Extract the [X, Y] coordinate from the center of the cell holding the provided text.  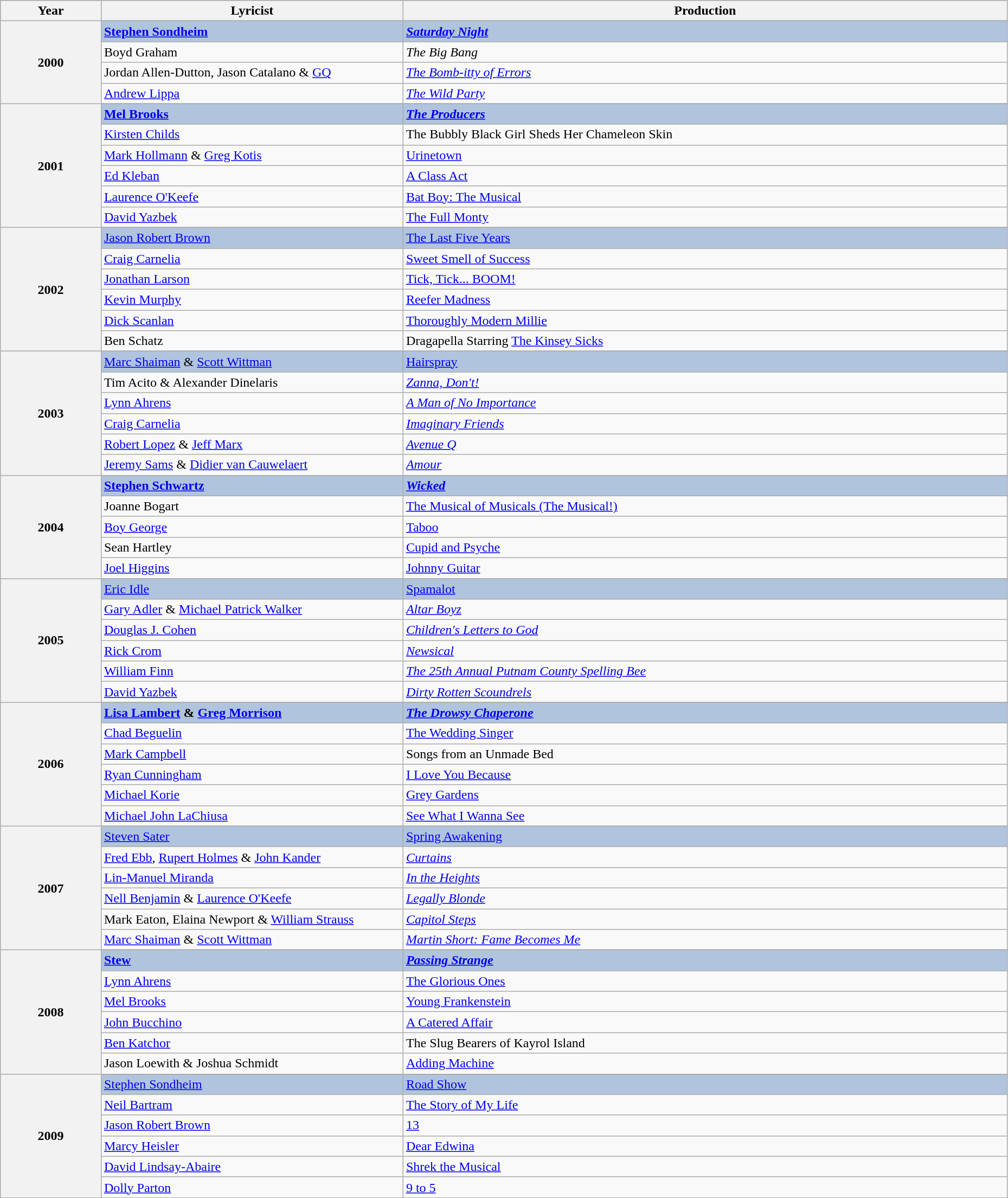
Newsical [705, 651]
The Last Five Years [705, 238]
Dragapella Starring The Kinsey Sicks [705, 341]
13 [705, 1125]
Nell Benjamin & Laurence O'Keefe [252, 898]
I Love You Because [705, 774]
Boyd Graham [252, 52]
Dick Scanlan [252, 321]
Legally Blonde [705, 898]
Shrek the Musical [705, 1167]
9 to 5 [705, 1187]
Sean Hartley [252, 547]
Spring Awakening [705, 836]
The Wild Party [705, 93]
Joel Higgins [252, 568]
Stew [252, 960]
The Bubbly Black Girl Sheds Her Chameleon Skin [705, 134]
Road Show [705, 1084]
2004 [51, 527]
Children's Letters to God [705, 630]
Reefer Madness [705, 300]
2000 [51, 62]
Ed Kleban [252, 176]
2003 [51, 413]
The Story of My Life [705, 1105]
The Slug Bearers of Kayrol Island [705, 1043]
Saturday Night [705, 31]
Stephen Schwartz [252, 485]
The Producers [705, 114]
Fred Ebb, Rupert Holmes & John Kander [252, 857]
Kevin Murphy [252, 300]
Ben Schatz [252, 341]
Capitol Steps [705, 919]
2002 [51, 289]
Michael Korie [252, 795]
The Musical of Musicals (The Musical!) [705, 506]
Lyricist [252, 11]
Young Frankenstein [705, 1002]
Lin-Manuel Miranda [252, 877]
Kirsten Childs [252, 134]
Ryan Cunningham [252, 774]
Adding Machine [705, 1064]
Robert Lopez & Jeff Marx [252, 444]
Amour [705, 465]
Andrew Lippa [252, 93]
Year [51, 11]
Urinetown [705, 155]
2009 [51, 1136]
John Bucchino [252, 1022]
Tick, Tick... BOOM! [705, 279]
The Big Bang [705, 52]
Passing Strange [705, 960]
The Full Monty [705, 217]
Martin Short: Fame Becomes Me [705, 940]
A Catered Affair [705, 1022]
Sweet Smell of Success [705, 259]
The Drowsy Chaperone [705, 713]
Jason Loewith & Joshua Schmidt [252, 1064]
Bat Boy: The Musical [705, 196]
Douglas J. Cohen [252, 630]
Jonathan Larson [252, 279]
The 25th Annual Putnam County Spelling Bee [705, 671]
Mark Hollmann & Greg Kotis [252, 155]
Spamalot [705, 588]
A Man of No Importance [705, 403]
Chad Beguelin [252, 733]
Jordan Allen-Dutton, Jason Catalano & GQ [252, 73]
2007 [51, 888]
David Lindsay-Abaire [252, 1167]
Laurence O'Keefe [252, 196]
Thoroughly Modern Millie [705, 321]
Altar Boyz [705, 610]
Jeremy Sams & Didier van Cauwelaert [252, 465]
The Wedding Singer [705, 733]
Lisa Lambert & Greg Morrison [252, 713]
The Bomb-itty of Errors [705, 73]
Hairspray [705, 362]
Joanne Bogart [252, 506]
Curtains [705, 857]
In the Heights [705, 877]
Cupid and Psyche [705, 547]
Songs from an Unmade Bed [705, 754]
Taboo [705, 527]
Eric Idle [252, 588]
Johnny Guitar [705, 568]
2008 [51, 1012]
Grey Gardens [705, 795]
Marcy Heisler [252, 1146]
A Class Act [705, 176]
Zanna, Don't! [705, 382]
2006 [51, 764]
Production [705, 11]
Mark Eaton, Elaina Newport & William Strauss [252, 919]
2001 [51, 165]
Dirty Rotten Scoundrels [705, 692]
Boy George [252, 527]
Imaginary Friends [705, 424]
Steven Sater [252, 836]
Rick Crom [252, 651]
William Finn [252, 671]
Dear Edwina [705, 1146]
Michael John LaChiusa [252, 816]
2005 [51, 640]
Wicked [705, 485]
Ben Katchor [252, 1043]
Neil Bartram [252, 1105]
The Glorious Ones [705, 981]
Gary Adler & Michael Patrick Walker [252, 610]
See What I Wanna See [705, 816]
Dolly Parton [252, 1187]
Avenue Q [705, 444]
Tim Acito & Alexander Dinelaris [252, 382]
Mark Campbell [252, 754]
